Locate the cell with the specified text and output its [x, y] center coordinate. 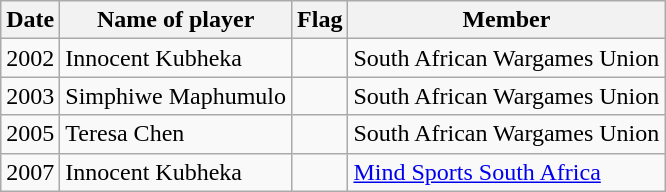
Teresa Chen [176, 134]
2007 [30, 172]
Member [506, 20]
Name of player [176, 20]
Date [30, 20]
2002 [30, 58]
Flag [320, 20]
2005 [30, 134]
Mind Sports South Africa [506, 172]
2003 [30, 96]
Simphiwe Maphumulo [176, 96]
